From the cell containing the given text, extract its center point as [X, Y] coordinate. 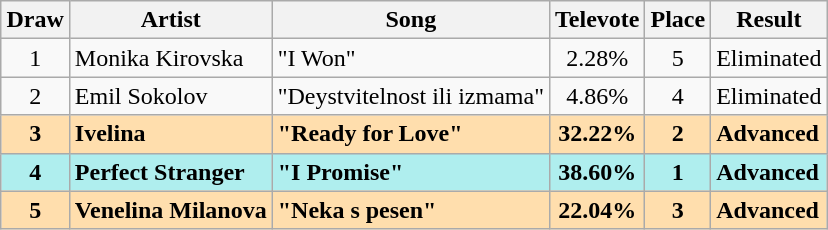
Monika Kirovska [170, 58]
Artist [170, 20]
Ivelina [170, 134]
"Deystvitelnost ili izmama" [410, 96]
38.60% [596, 172]
Song [410, 20]
Draw [35, 20]
Televote [596, 20]
Perfect Stranger [170, 172]
Venelina Milanova [170, 210]
32.22% [596, 134]
"I Won" [410, 58]
"Neka s pesen" [410, 210]
4.86% [596, 96]
"Ready for Love" [410, 134]
Result [769, 20]
Place [678, 20]
Emil Sokolov [170, 96]
22.04% [596, 210]
2.28% [596, 58]
"I Promise" [410, 172]
